Determine the [X, Y] coordinate at the center of the cell enclosing the given text.  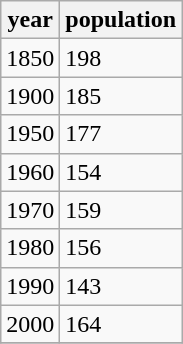
164 [121, 324]
185 [121, 96]
143 [121, 286]
1850 [30, 58]
year [30, 20]
1970 [30, 210]
1980 [30, 248]
156 [121, 248]
1960 [30, 172]
2000 [30, 324]
1950 [30, 134]
198 [121, 58]
1990 [30, 286]
159 [121, 210]
1900 [30, 96]
177 [121, 134]
population [121, 20]
154 [121, 172]
